Locate the cell with the specified text and output its (X, Y) center coordinate. 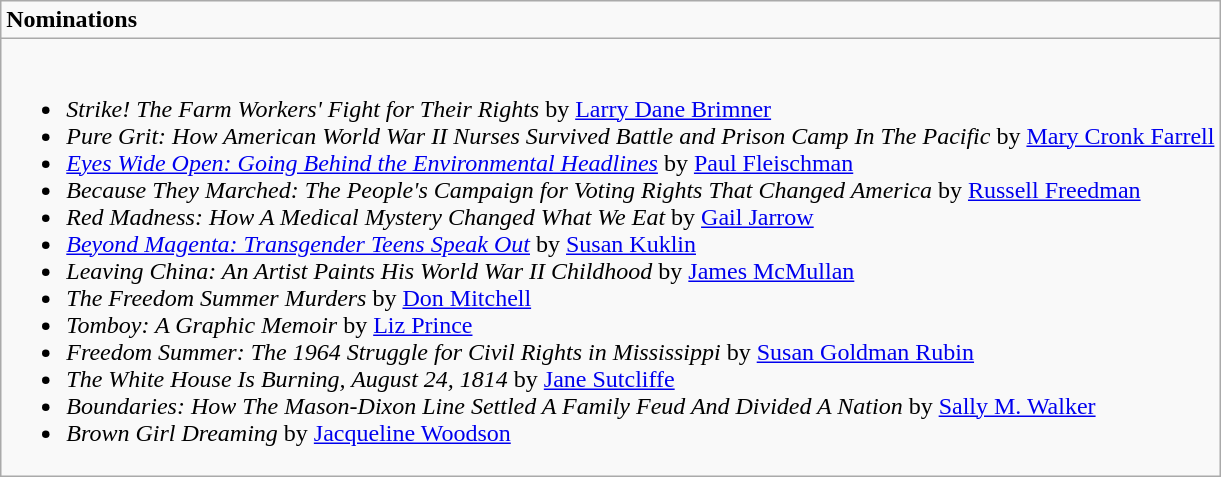
Nominations (610, 20)
